Pinpoint the cell where the given text exists, returning its (x, y) midpoint coordinate. 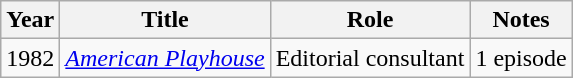
Year (30, 20)
Editorial consultant (370, 58)
1 episode (521, 58)
Title (165, 20)
Role (370, 20)
American Playhouse (165, 58)
Notes (521, 20)
1982 (30, 58)
